Identify which cell holds the provided text, then report its [X, Y] central coordinate. 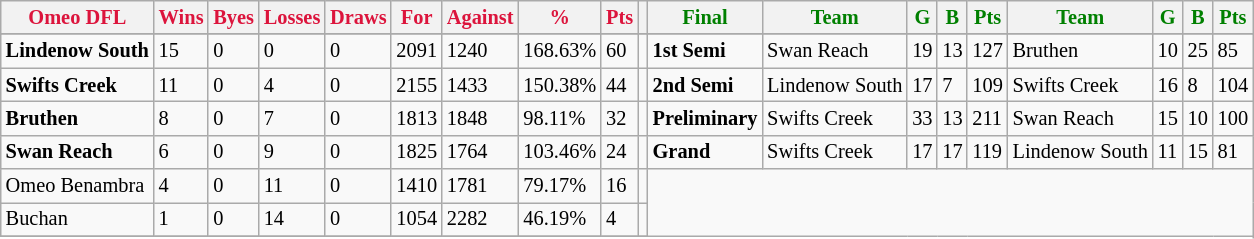
9 [292, 152]
2091 [416, 51]
2282 [480, 219]
1240 [480, 51]
Final [706, 17]
1st Semi [706, 51]
100 [1233, 118]
211 [987, 118]
127 [987, 51]
2nd Semi [706, 85]
1781 [480, 186]
24 [620, 152]
1 [182, 219]
150.38% [560, 85]
109 [987, 85]
% [560, 17]
60 [620, 51]
1054 [416, 219]
2155 [416, 85]
Draws [358, 17]
1433 [480, 85]
14 [292, 219]
Preliminary [706, 118]
32 [620, 118]
1848 [480, 118]
81 [1233, 152]
Buchan [78, 219]
1764 [480, 152]
Losses [292, 17]
168.63% [560, 51]
19 [922, 51]
Wins [182, 17]
Omeo Benambra [78, 186]
98.11% [560, 118]
25 [1198, 51]
Grand [706, 152]
1813 [416, 118]
46.19% [560, 219]
Against [480, 17]
1410 [416, 186]
For [416, 17]
44 [620, 85]
6 [182, 152]
104 [1233, 85]
Byes [233, 17]
33 [922, 118]
1825 [416, 152]
85 [1233, 51]
Omeo DFL [78, 17]
79.17% [560, 186]
103.46% [560, 152]
119 [987, 152]
